Output the (x, y) coordinate of the center of the cell containing the given text.  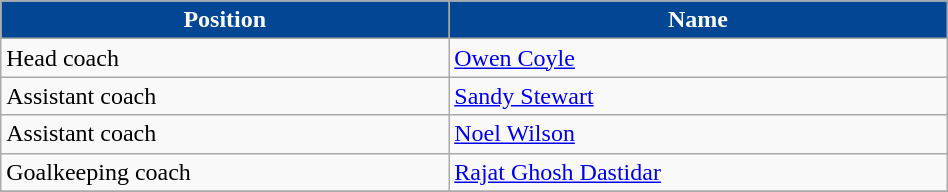
Owen Coyle (698, 58)
Position (225, 20)
Goalkeeping coach (225, 172)
Noel Wilson (698, 134)
Rajat Ghosh Dastidar (698, 172)
Sandy Stewart (698, 96)
Name (698, 20)
Head coach (225, 58)
